Search for the cell housing the specified text and yield its [x, y] center coordinate. 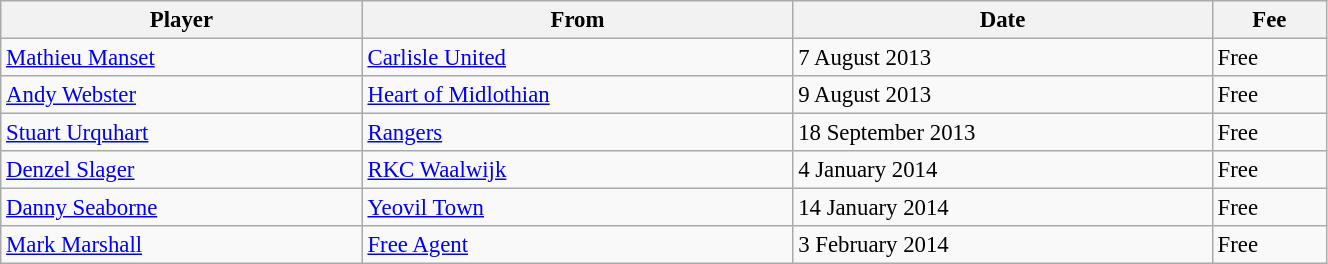
4 January 2014 [1002, 170]
Carlisle United [578, 58]
Fee [1269, 20]
Yeovil Town [578, 208]
9 August 2013 [1002, 95]
14 January 2014 [1002, 208]
RKC Waalwijk [578, 170]
7 August 2013 [1002, 58]
Free Agent [578, 245]
Mark Marshall [182, 245]
Player [182, 20]
Andy Webster [182, 95]
Rangers [578, 133]
Mathieu Manset [182, 58]
Date [1002, 20]
Denzel Slager [182, 170]
Heart of Midlothian [578, 95]
Stuart Urquhart [182, 133]
From [578, 20]
18 September 2013 [1002, 133]
3 February 2014 [1002, 245]
Danny Seaborne [182, 208]
